Detect which cell encompasses the target text, then output its (x, y) center coordinate. 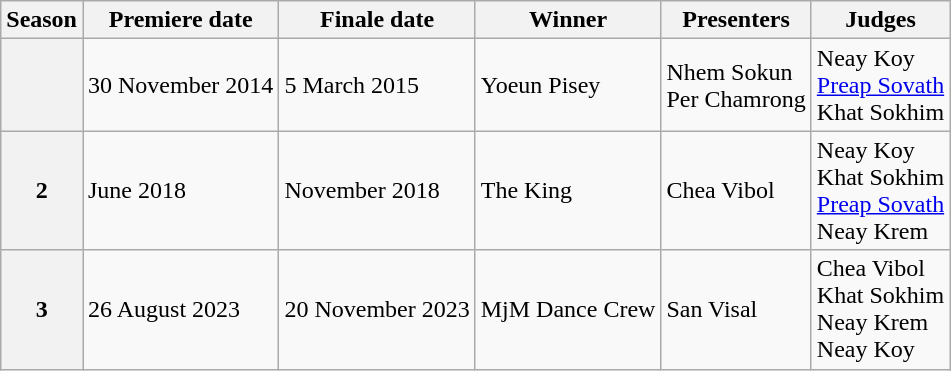
Nhem SokunPer Chamrong (736, 85)
Chea VibolKhat SokhimNeay KremNeay Koy (880, 310)
Yoeun Pisey (568, 85)
2 (42, 190)
Presenters (736, 20)
20 November 2023 (377, 310)
30 November 2014 (180, 85)
Season (42, 20)
Neay KoyPreap SovathKhat Sokhim (880, 85)
26 August 2023 (180, 310)
Winner (568, 20)
Neay KoyKhat SokhimPreap SovathNeay Krem (880, 190)
Finale date (377, 20)
Premiere date (180, 20)
MjM Dance Crew (568, 310)
Judges (880, 20)
November 2018 (377, 190)
San Visal (736, 310)
3 (42, 310)
5 March 2015 (377, 85)
June 2018 (180, 190)
The King (568, 190)
Chea Vibol (736, 190)
